Find where the given text appears and provide that cell's center as [X, Y] coordinate. 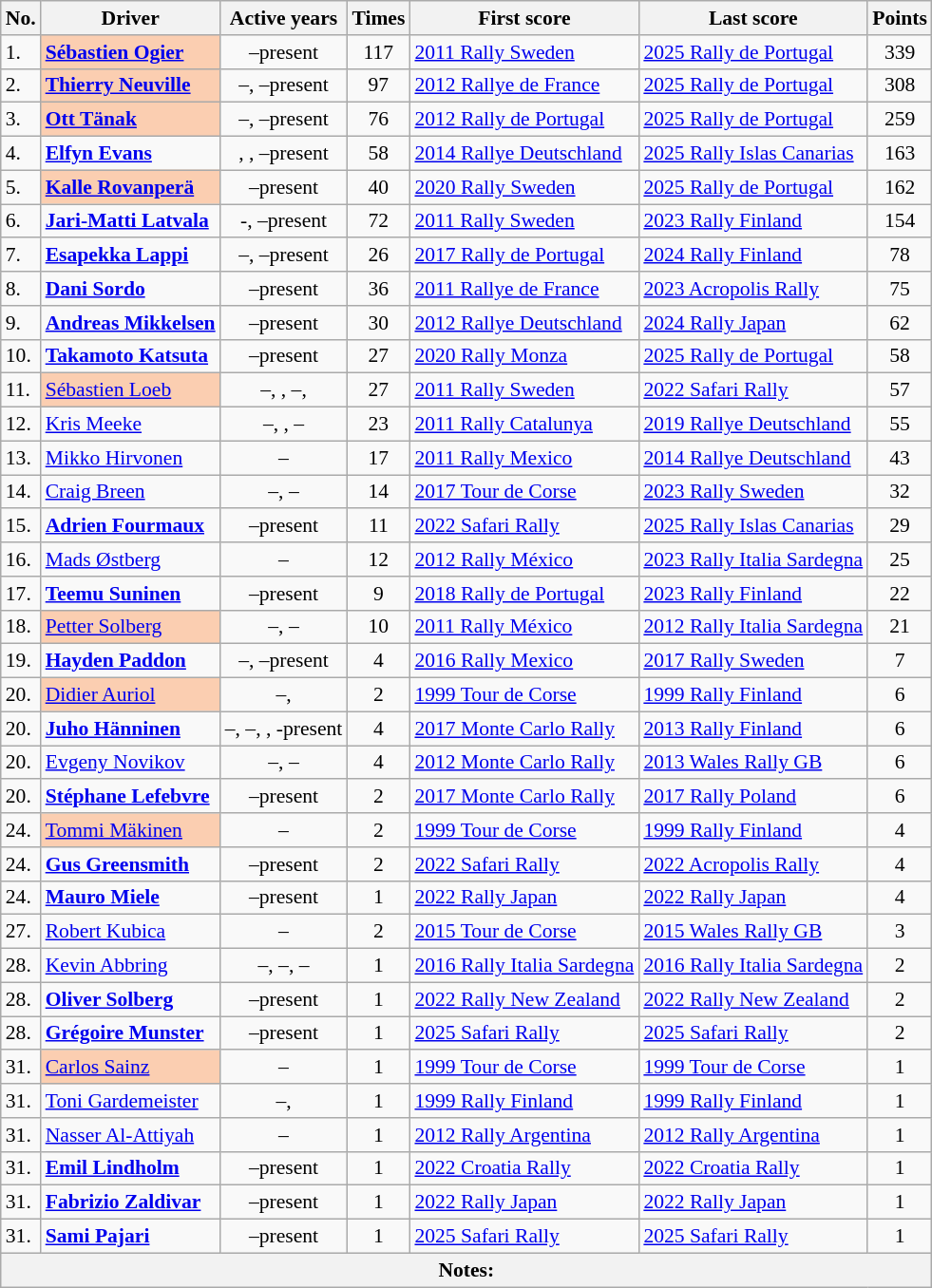
2. [21, 85]
Mads Østberg [131, 559]
Gus Greensmith [131, 864]
Petter Solberg [131, 627]
9. [21, 323]
2016 Rally Mexico [524, 661]
Ott Tänak [131, 120]
No. [21, 18]
19. [21, 661]
2017 Tour de Corse [524, 492]
2012 Monte Carlo Rally [524, 763]
17. [21, 594]
–, –, , -present [284, 729]
Times [378, 18]
2020 Rally Sweden [524, 187]
2017 Rally de Portugal [524, 256]
2023 Rally Sweden [752, 492]
2012 Rallye de France [524, 85]
1. [21, 52]
2013 Rally Finland [752, 729]
Thierry Neuville [131, 85]
2015 Tour de Corse [524, 932]
154 [900, 221]
Points [900, 18]
30 [378, 323]
27. [21, 932]
Mikko Hirvonen [131, 458]
Toni Gardemeister [131, 1101]
32 [900, 492]
Andreas Mikkelsen [131, 323]
2012 Rally de Portugal [524, 120]
Dani Sordo [131, 289]
10 [378, 627]
15. [21, 526]
Notes: [466, 1270]
Adrien Fourmaux [131, 526]
17 [378, 458]
Stéphane Lefebvre [131, 797]
2024 Rally Japan [752, 323]
162 [900, 187]
Esapekka Lappi [131, 256]
Tommi Mäkinen [131, 830]
Evgeny Novikov [131, 763]
Grégoire Munster [131, 1033]
8. [21, 289]
6. [21, 221]
2012 Rallye Deutschland [524, 323]
–, –, – [284, 966]
14. [21, 492]
7. [21, 256]
2019 Rallye Deutschland [752, 425]
Elfyn Evans [131, 154]
Teemu Suninen [131, 594]
Jari-Matti Latvala [131, 221]
Robert Kubica [131, 932]
Mauro Miele [131, 898]
4. [21, 154]
Sébastien Ogier [131, 52]
12. [21, 425]
2023 Acropolis Rally [752, 289]
117 [378, 52]
97 [378, 85]
14 [378, 492]
Hayden Paddon [131, 661]
Oliver Solberg [131, 999]
163 [900, 154]
2013 Wales Rally GB [752, 763]
40 [378, 187]
23 [378, 425]
29 [900, 526]
Emil Lindholm [131, 1168]
13. [21, 458]
259 [900, 120]
2017 Rally Sweden [752, 661]
3. [21, 120]
308 [900, 85]
Last score [752, 18]
Nasser Al-Attiyah [131, 1135]
Kris Meeke [131, 425]
Sébastien Loeb [131, 390]
2018 Rally de Portugal [524, 594]
9 [378, 594]
First score [524, 18]
21 [900, 627]
Juho Hänninen [131, 729]
Kalle Rovanperä [131, 187]
2011 Rallye de France [524, 289]
62 [900, 323]
25 [900, 559]
–, , – [284, 425]
2012 Rally México [524, 559]
3 [900, 932]
, , –present [284, 154]
72 [378, 221]
2012 Rally Italia Sardegna [752, 627]
11. [21, 390]
Craig Breen [131, 492]
43 [900, 458]
Fabrizio Zaldivar [131, 1203]
Kevin Abbring [131, 966]
78 [900, 256]
2023 Rally Italia Sardegna [752, 559]
36 [378, 289]
2011 Rally México [524, 627]
22 [900, 594]
2015 Wales Rally GB [752, 932]
11 [378, 526]
339 [900, 52]
5. [21, 187]
10. [21, 356]
2022 Acropolis Rally [752, 864]
18. [21, 627]
76 [378, 120]
7 [900, 661]
–, , –, [284, 390]
75 [900, 289]
Sami Pajari [131, 1237]
26 [378, 256]
2024 Rally Finland [752, 256]
Active years [284, 18]
16. [21, 559]
57 [900, 390]
12 [378, 559]
2011 Rally Catalunya [524, 425]
Carlos Sainz [131, 1068]
2011 Rally Mexico [524, 458]
Driver [131, 18]
2017 Rally Poland [752, 797]
2020 Rally Monza [524, 356]
Didier Auriol [131, 695]
-, –present [284, 221]
Takamoto Katsuta [131, 356]
55 [900, 425]
